Output the (X, Y) coordinate of the center of the cell containing the given text.  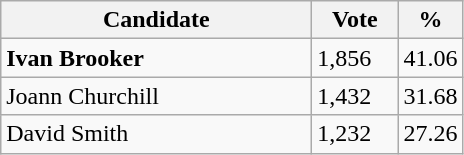
1,232 (355, 134)
% (430, 20)
Vote (355, 20)
1,432 (355, 96)
41.06 (430, 58)
1,856 (355, 58)
31.68 (430, 96)
Joann Churchill (156, 96)
27.26 (430, 134)
Candidate (156, 20)
David Smith (156, 134)
Ivan Brooker (156, 58)
